Detect which cell encompasses the target text, then output its [x, y] center coordinate. 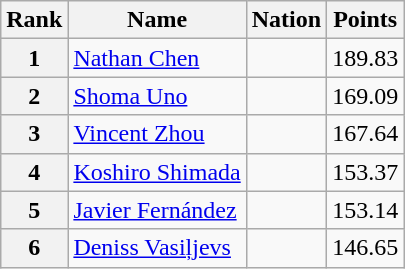
Javier Fernández [157, 210]
1 [34, 58]
Deniss Vasiļjevs [157, 248]
4 [34, 172]
Nathan Chen [157, 58]
153.37 [366, 172]
Koshiro Shimada [157, 172]
Vincent Zhou [157, 134]
146.65 [366, 248]
Name [157, 20]
153.14 [366, 210]
Rank [34, 20]
2 [34, 96]
3 [34, 134]
Nation [286, 20]
189.83 [366, 58]
Points [366, 20]
167.64 [366, 134]
6 [34, 248]
Shoma Uno [157, 96]
169.09 [366, 96]
5 [34, 210]
